Return (x, y) of the center of cell containing provided text 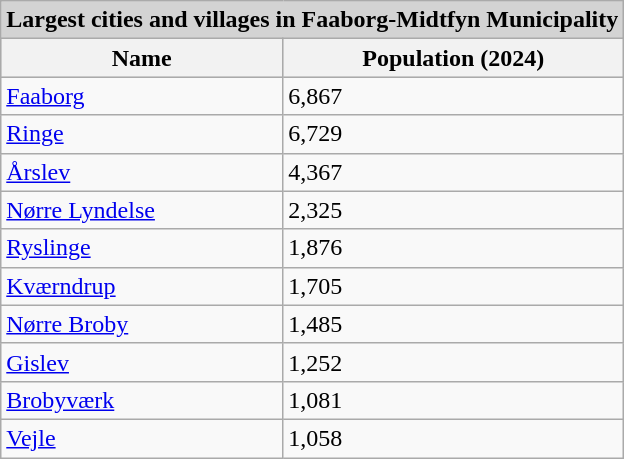
Largest cities and villages in Faaborg-Midtfyn Municipality (312, 20)
Kværndrup (142, 286)
1,485 (454, 324)
Name (142, 58)
4,367 (454, 172)
1,705 (454, 286)
2,325 (454, 210)
1,876 (454, 248)
Ryslinge (142, 248)
Nørre Lyndelse (142, 210)
1,252 (454, 362)
6,867 (454, 96)
Nørre Broby (142, 324)
1,058 (454, 438)
Population (2024) (454, 58)
Ringe (142, 134)
Vejle (142, 438)
Brobyværk (142, 400)
1,081 (454, 400)
Faaborg (142, 96)
Årslev (142, 172)
Gislev (142, 362)
6,729 (454, 134)
